Output the [X, Y] coordinate of the center of the cell containing the given text.  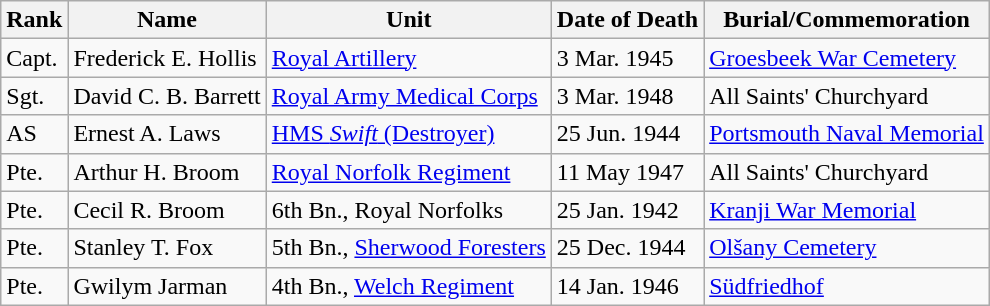
Stanley T. Fox [167, 248]
AS [34, 134]
25 Jan. 1942 [627, 210]
Royal Norfolk Regiment [408, 172]
David C. B. Barrett [167, 96]
HMS Swift (Destroyer) [408, 134]
11 May 1947 [627, 172]
Ernest A. Laws [167, 134]
Name [167, 20]
Groesbeek War Cemetery [847, 58]
Date of Death [627, 20]
3 Mar. 1945 [627, 58]
Arthur H. Broom [167, 172]
3 Mar. 1948 [627, 96]
25 Dec. 1944 [627, 248]
Olšany Cemetery [847, 248]
Portsmouth Naval Memorial [847, 134]
4th Bn., Welch Regiment [408, 286]
6th Bn., Royal Norfolks [408, 210]
Royal Artillery [408, 58]
Cecil R. Broom [167, 210]
Unit [408, 20]
Burial/Commemoration [847, 20]
5th Bn., Sherwood Foresters [408, 248]
Gwilym Jarman [167, 286]
25 Jun. 1944 [627, 134]
Sgt. [34, 96]
Rank [34, 20]
Kranji War Memorial [847, 210]
Frederick E. Hollis [167, 58]
14 Jan. 1946 [627, 286]
Südfriedhof [847, 286]
Royal Army Medical Corps [408, 96]
Capt. [34, 58]
